Find where the given text appears and provide that cell's center as (X, Y) coordinate. 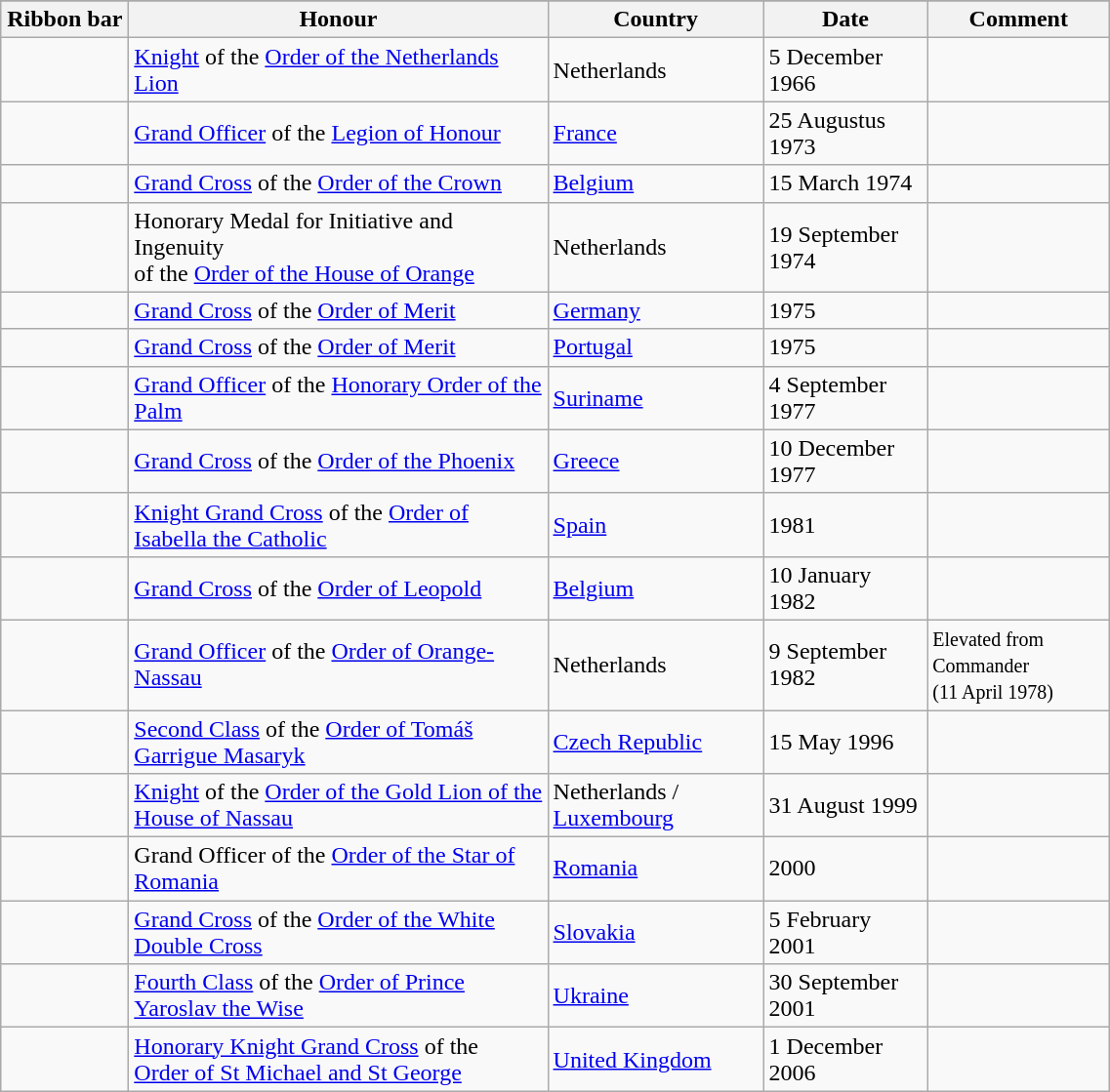
19 September 1974 (845, 247)
1981 (845, 525)
Ukraine (656, 995)
Grand Officer of the Honorary Order of the Palm (338, 398)
Honorary Medal for Initiative and Ingenuity of the Order of the House of Orange (338, 247)
15 May 1996 (845, 742)
Grand Cross of the Order of Leopold (338, 587)
Grand Officer of the Legion of Honour (338, 133)
25 Augustus 1973 (845, 133)
Portugal (656, 347)
10 December 1977 (845, 461)
Netherlands / Luxembourg (656, 806)
Greece (656, 461)
Honorary Knight Grand Cross of the Order of St Michael and St George (338, 1060)
Comment (1019, 20)
5 February 2001 (845, 933)
Honour (338, 20)
30 September 2001 (845, 995)
United Kingdom (656, 1060)
France (656, 133)
Second Class of the Order of Tomáš Garrigue Masaryk (338, 742)
Spain (656, 525)
Knight Grand Cross of the Order of Isabella the Catholic (338, 525)
Fourth Class of the Order of Prince Yaroslav the Wise (338, 995)
Knight of the Order of the Gold Lion of the House of Nassau (338, 806)
Slovakia (656, 933)
9 September 1982 (845, 665)
Elevated from Commander (11 April 1978) (1019, 665)
Grand Officer of the Order of the Star of Romania (338, 869)
Grand Cross of the Order of the Phoenix (338, 461)
1 December 2006 (845, 1060)
Germany (656, 310)
Country (656, 20)
2000 (845, 869)
Grand Officer of the Order of Orange-Nassau (338, 665)
Knight of the Order of the Netherlands Lion (338, 70)
Czech Republic (656, 742)
Romania (656, 869)
Date (845, 20)
31 August 1999 (845, 806)
Suriname (656, 398)
4 September 1977 (845, 398)
5 December 1966 (845, 70)
15 March 1974 (845, 183)
Grand Cross of the Order of the Crown (338, 183)
Grand Cross of the Order of the White Double Cross (338, 933)
10 January 1982 (845, 587)
Ribbon bar (64, 20)
